Search for the cell housing the specified text and yield its [x, y] center coordinate. 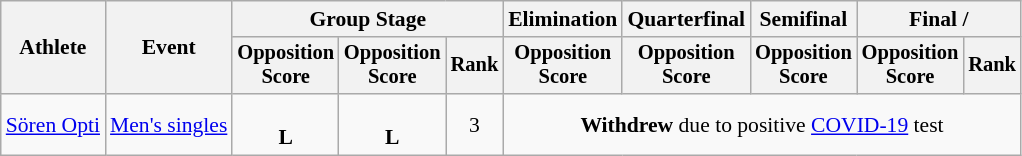
Event [168, 48]
Withdrew due to positive COVID-19 test [762, 124]
3 [475, 124]
Semifinal [804, 19]
Sören Opti [53, 124]
Athlete [53, 48]
Group Stage [368, 19]
Men's singles [168, 124]
Quarterfinal [686, 19]
Final / [939, 19]
Elimination [562, 19]
